Provide the [x, y] coordinate of the cell's center where the given text is located.  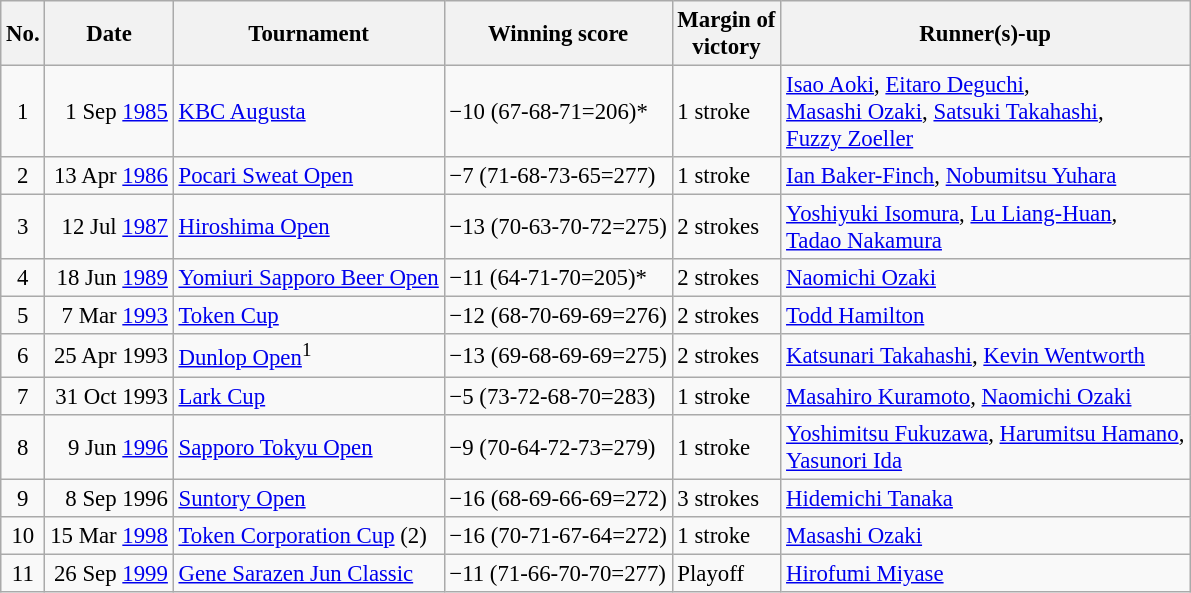
Masahiro Kuramoto, Naomichi Ozaki [986, 396]
6 [23, 355]
3 [23, 228]
Pocari Sweat Open [308, 176]
Sapporo Tokyu Open [308, 446]
12 Jul 1987 [109, 228]
5 [23, 316]
−12 (68-70-69-69=276) [558, 316]
Hidemichi Tanaka [986, 498]
Masashi Ozaki [986, 535]
9 [23, 498]
Isao Aoki, Eitaro Deguchi, Masashi Ozaki, Satsuki Takahashi, Fuzzy Zoeller [986, 112]
−16 (68-69-66-69=272) [558, 498]
11 [23, 573]
Winning score [558, 34]
Token Corporation Cup (2) [308, 535]
Suntory Open [308, 498]
13 Apr 1986 [109, 176]
Runner(s)-up [986, 34]
31 Oct 1993 [109, 396]
−11 (71-66-70-70=277) [558, 573]
10 [23, 535]
Hiroshima Open [308, 228]
−5 (73-72-68-70=283) [558, 396]
−7 (71-68-73-65=277) [558, 176]
18 Jun 1989 [109, 278]
KBC Augusta [308, 112]
Yoshiyuki Isomura, Lu Liang-Huan, Tadao Nakamura [986, 228]
Yoshimitsu Fukuzawa, Harumitsu Hamano, Yasunori Ida [986, 446]
Todd Hamilton [986, 316]
1 [23, 112]
3 strokes [726, 498]
15 Mar 1998 [109, 535]
−13 (70-63-70-72=275) [558, 228]
7 Mar 1993 [109, 316]
−16 (70-71-67-64=272) [558, 535]
26 Sep 1999 [109, 573]
Token Cup [308, 316]
−10 (67-68-71=206)* [558, 112]
9 Jun 1996 [109, 446]
No. [23, 34]
−9 (70-64-72-73=279) [558, 446]
4 [23, 278]
Katsunari Takahashi, Kevin Wentworth [986, 355]
Gene Sarazen Jun Classic [308, 573]
Margin ofvictory [726, 34]
−13 (69-68-69-69=275) [558, 355]
7 [23, 396]
Yomiuri Sapporo Beer Open [308, 278]
Naomichi Ozaki [986, 278]
Date [109, 34]
Lark Cup [308, 396]
−11 (64-71-70=205)* [558, 278]
Hirofumi Miyase [986, 573]
Dunlop Open1 [308, 355]
2 [23, 176]
8 Sep 1996 [109, 498]
Playoff [726, 573]
Ian Baker-Finch, Nobumitsu Yuhara [986, 176]
1 Sep 1985 [109, 112]
8 [23, 446]
25 Apr 1993 [109, 355]
Tournament [308, 34]
